Return [x, y] of the center of cell containing provided text 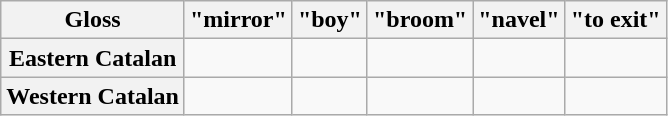
"broom" [420, 20]
"navel" [519, 20]
"mirror" [238, 20]
Western Catalan [93, 96]
"to exit" [616, 20]
"boy" [330, 20]
Eastern Catalan [93, 58]
Gloss [93, 20]
